Find where the given text appears and provide that cell's center as [x, y] coordinate. 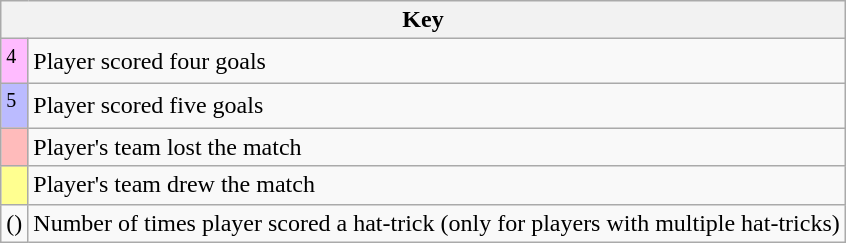
Player scored four goals [436, 62]
Key [424, 20]
5 [14, 106]
Player's team lost the match [436, 147]
Number of times player scored a hat-trick (only for players with multiple hat-tricks) [436, 223]
Player's team drew the match [436, 185]
4 [14, 62]
() [14, 223]
Player scored five goals [436, 106]
